Determine the [x, y] coordinate at the center of the cell enclosing the given text.  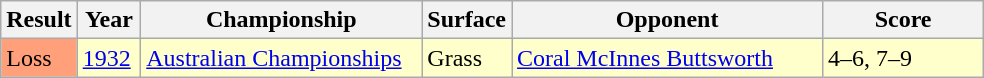
Surface [467, 20]
4–6, 7–9 [904, 58]
Australian Championships [282, 58]
Championship [282, 20]
1932 [109, 58]
Opponent [668, 20]
Score [904, 20]
Year [109, 20]
Coral McInnes Buttsworth [668, 58]
Result [39, 20]
Grass [467, 58]
Loss [39, 58]
